Extract the [X, Y] coordinate from the center of the cell holding the provided text.  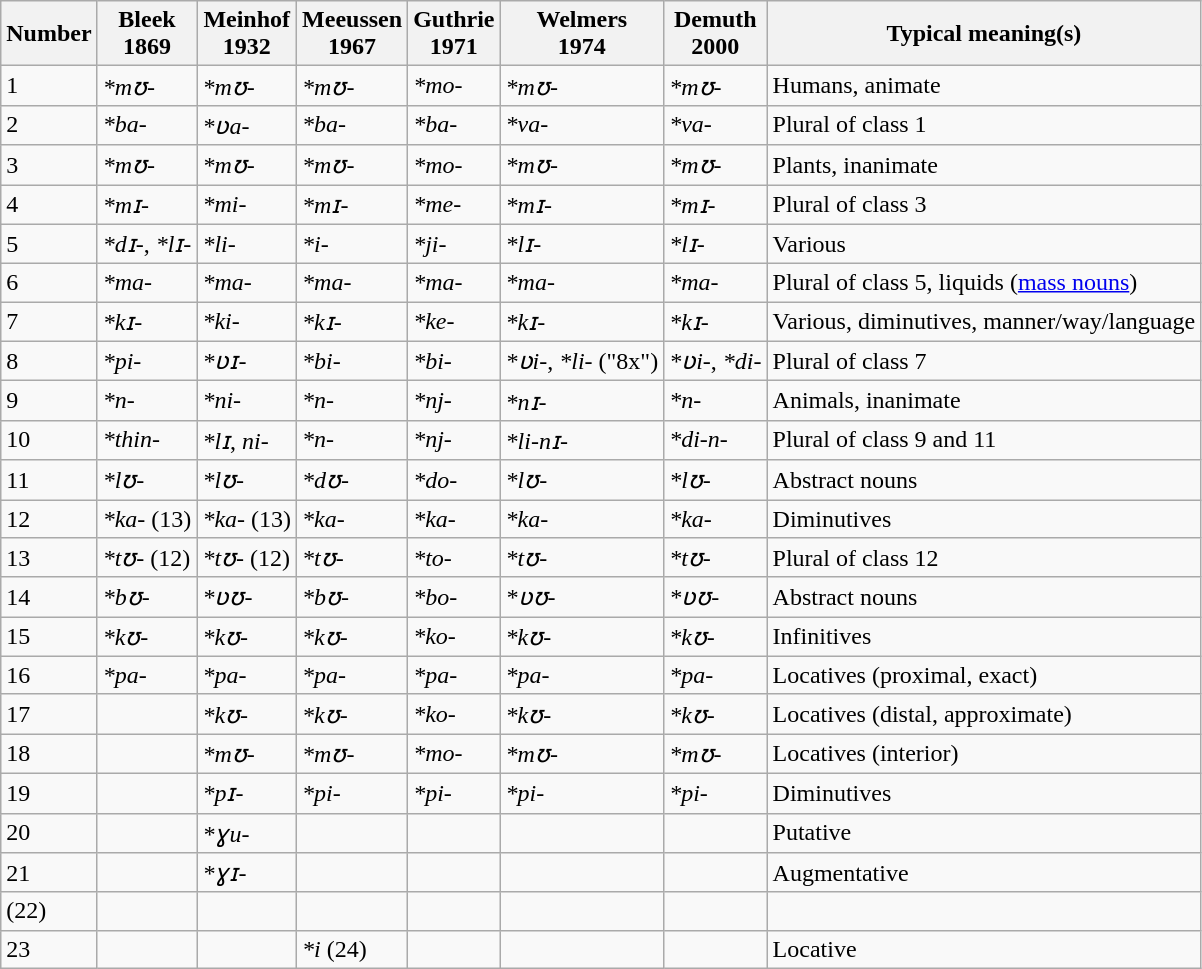
Animals, inanimate [984, 401]
7 [49, 322]
12 [49, 519]
Locatives (interior) [984, 754]
Plural of class 3 [984, 204]
*i- [352, 244]
*do- [454, 480]
Various, diminutives, manner/way/language [984, 322]
1 [49, 86]
*di-n- [716, 440]
14 [49, 597]
18 [49, 754]
*me- [454, 204]
Putative [984, 833]
*lɪ, ni- [247, 440]
Typical meaning(s) [984, 34]
Locatives (proximal, exact) [984, 675]
*nɪ- [582, 401]
17 [49, 714]
Infinitives [984, 637]
Demuth2000 [716, 34]
Guthrie1971 [454, 34]
Welmers1974 [582, 34]
*ni- [247, 401]
*to- [454, 558]
*ʋi-, *li- ("8x") [582, 361]
Plural of class 9 and 11 [984, 440]
*pɪ- [247, 793]
13 [49, 558]
*ɣu- [247, 833]
*ɣɪ- [247, 873]
15 [49, 637]
Plants, inanimate [984, 165]
Plural of class 7 [984, 361]
*i (24) [352, 949]
10 [49, 440]
20 [49, 833]
*ke- [454, 322]
8 [49, 361]
11 [49, 480]
Meinhof1932 [247, 34]
Various [984, 244]
(22) [49, 911]
Plural of class 12 [984, 558]
19 [49, 793]
*ʋi-, *di- [716, 361]
*ʋa- [247, 125]
*dʊ- [352, 480]
3 [49, 165]
5 [49, 244]
*dɪ-, *lɪ- [147, 244]
*ʋɪ- [247, 361]
Locative [984, 949]
Augmentative [984, 873]
9 [49, 401]
Plural of class 1 [984, 125]
23 [49, 949]
*mi- [247, 204]
Number [49, 34]
16 [49, 675]
*ji- [454, 244]
21 [49, 873]
Plural of class 5, liquids (mass nouns) [984, 283]
*li-nɪ- [582, 440]
*ki- [247, 322]
Humans, animate [984, 86]
Meeussen1967 [352, 34]
6 [49, 283]
4 [49, 204]
Bleek1869 [147, 34]
*thin- [147, 440]
2 [49, 125]
*li- [247, 244]
Locatives (distal, approximate) [984, 714]
*bo- [454, 597]
